Scan for the cell matching the given text and deliver its [X, Y] coordinate at center. 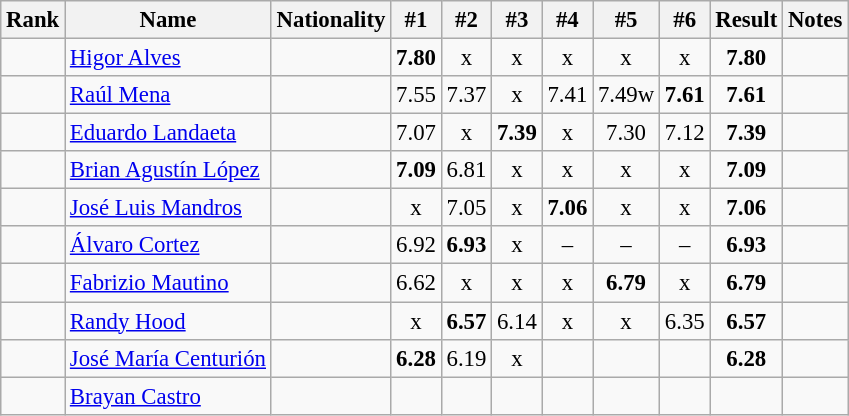
José Luis Mandros [168, 208]
6.19 [466, 358]
6.35 [685, 321]
#4 [567, 20]
Randy Hood [168, 321]
6.62 [416, 283]
#5 [626, 20]
7.30 [626, 133]
Brian Agustín López [168, 170]
6.92 [416, 245]
José María Centurión [168, 358]
6.81 [466, 170]
Raúl Mena [168, 95]
Nationality [330, 20]
7.49w [626, 95]
7.55 [416, 95]
6.14 [517, 321]
Eduardo Landaeta [168, 133]
Higor Alves [168, 58]
Fabrizio Mautino [168, 283]
Result [746, 20]
Rank [33, 20]
Álvaro Cortez [168, 245]
#1 [416, 20]
7.37 [466, 95]
Name [168, 20]
7.05 [466, 208]
7.07 [416, 133]
Notes [816, 20]
Brayan Castro [168, 396]
#2 [466, 20]
#3 [517, 20]
7.12 [685, 133]
7.41 [567, 95]
#6 [685, 20]
